Provide the [x, y] coordinate of the cell's center where the given text is located.  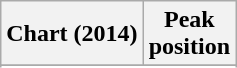
Chart (2014) [72, 34]
Peak position [189, 34]
